Extract the (X, Y) coordinate from the center of the cell holding the provided text.  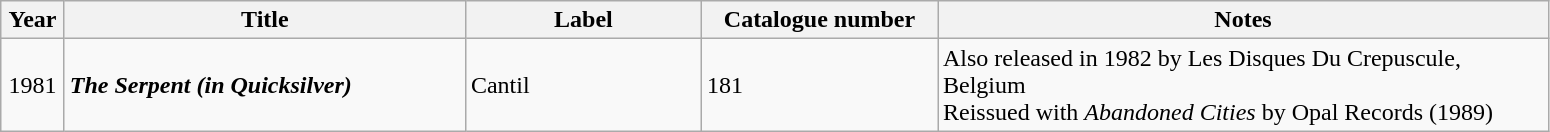
Year (33, 20)
Label (583, 20)
Notes (1244, 20)
Also released in 1982 by Les Disques Du Crepuscule, BelgiumReissued with Abandoned Cities by Opal Records (1989) (1244, 85)
Catalogue number (819, 20)
1981 (33, 85)
The Serpent (in Quicksilver) (264, 85)
Cantil (583, 85)
181 (819, 85)
Title (264, 20)
